Output the [x, y] coordinate of the center of the cell containing the given text.  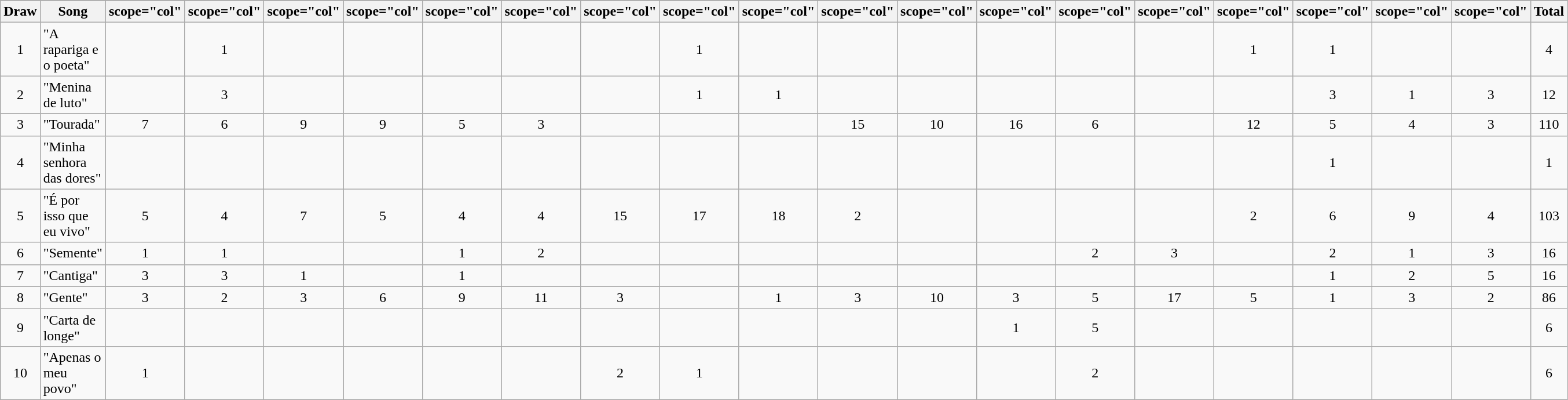
86 [1549, 297]
Draw [20, 12]
"Semente" [73, 253]
"Carta de longe" [73, 327]
"Menina de luto" [73, 95]
"É por isso que eu vivo" [73, 216]
8 [20, 297]
11 [541, 297]
Total [1549, 12]
"Minha senhora das dores" [73, 162]
103 [1549, 216]
Song [73, 12]
"A rapariga e o poeta" [73, 49]
"Apenas o meu povo" [73, 373]
"Cantiga" [73, 275]
18 [778, 216]
"Gente" [73, 297]
110 [1549, 125]
"Tourada" [73, 125]
